From the cell containing the given text, extract its center point as (X, Y) coordinate. 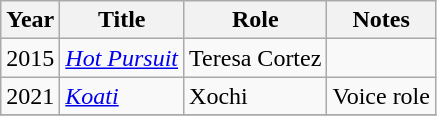
Title (122, 20)
Role (256, 20)
2015 (30, 58)
Year (30, 20)
Notes (382, 20)
Xochi (256, 96)
Voice role (382, 96)
2021 (30, 96)
Koati (122, 96)
Teresa Cortez (256, 58)
Hot Pursuit (122, 58)
